Determine the (X, Y) coordinate at the center of the cell enclosing the given text.  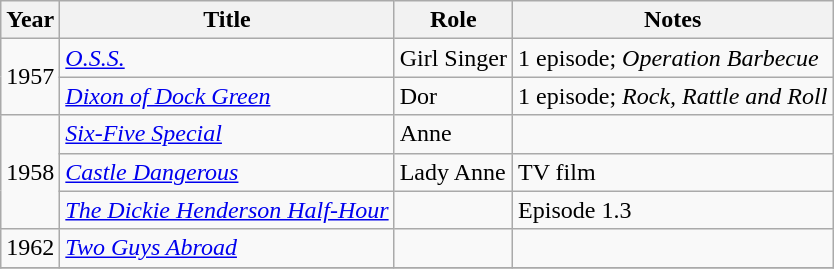
O.S.S. (227, 58)
Six-Five Special (227, 134)
1 episode; Operation Barbecue (673, 58)
1 episode; Rock, Rattle and Roll (673, 96)
1958 (30, 172)
Girl Singer (453, 58)
TV film (673, 172)
Dor (453, 96)
1957 (30, 77)
Episode 1.3 (673, 210)
Two Guys Abroad (227, 248)
Anne (453, 134)
Lady Anne (453, 172)
Role (453, 20)
Dixon of Dock Green (227, 96)
1962 (30, 248)
Castle Dangerous (227, 172)
Notes (673, 20)
The Dickie Henderson Half-Hour (227, 210)
Title (227, 20)
Year (30, 20)
